Provide the [x, y] coordinate of the cell's center where the given text is located.  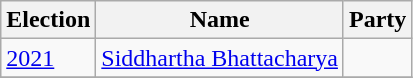
Siddhartha Bhattacharya [220, 58]
Election [48, 20]
2021 [48, 58]
Name [220, 20]
Party [377, 20]
